For the text-containing cell, return its midpoint in [X, Y] coordinate format. 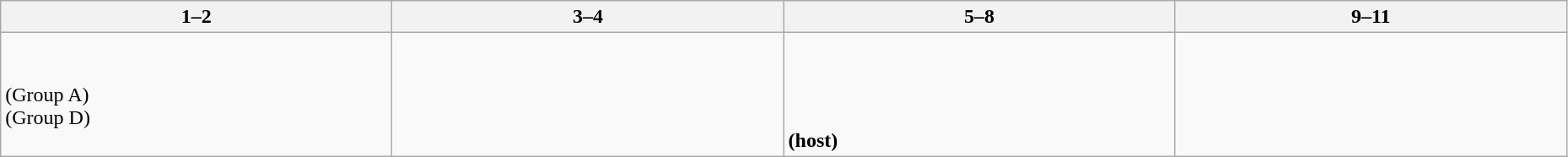
(host) [979, 95]
3–4 [588, 17]
1–2 [197, 17]
9–11 [1371, 17]
(Group A) (Group D) [197, 95]
5–8 [979, 17]
